Find where the given text appears and provide that cell's center as [x, y] coordinate. 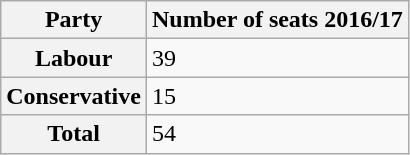
54 [277, 134]
Party [74, 20]
15 [277, 96]
Number of seats 2016/17 [277, 20]
39 [277, 58]
Total [74, 134]
Labour [74, 58]
Conservative [74, 96]
